Determine the [x, y] coordinate at the center of the cell enclosing the given text.  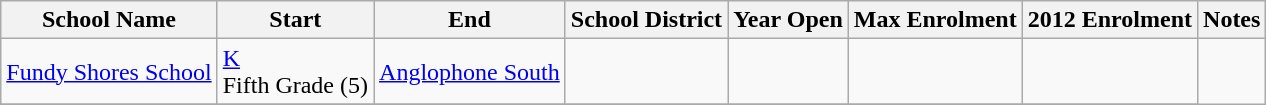
KFifth Grade (5) [295, 72]
School District [646, 20]
Year Open [788, 20]
2012 Enrolment [1110, 20]
Max Enrolment [935, 20]
Start [295, 20]
Notes [1232, 20]
School Name [109, 20]
End [470, 20]
Fundy Shores School [109, 72]
Anglophone South [470, 72]
